Output the [X, Y] coordinate of the center of the cell containing the given text.  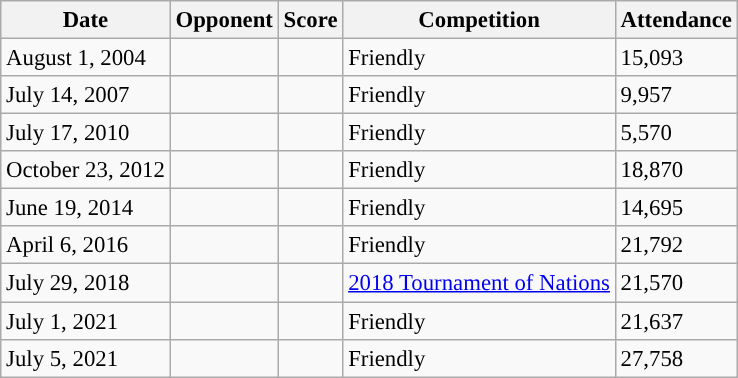
Opponent [224, 20]
15,093 [676, 58]
April 6, 2016 [86, 245]
2018 Tournament of Nations [479, 283]
July 29, 2018 [86, 283]
August 1, 2004 [86, 58]
July 1, 2021 [86, 321]
14,695 [676, 208]
21,792 [676, 245]
9,957 [676, 95]
July 14, 2007 [86, 95]
July 5, 2021 [86, 358]
21,637 [676, 321]
October 23, 2012 [86, 170]
Score [310, 20]
Competition [479, 20]
July 17, 2010 [86, 133]
27,758 [676, 358]
5,570 [676, 133]
Date [86, 20]
21,570 [676, 283]
Attendance [676, 20]
18,870 [676, 170]
June 19, 2014 [86, 208]
